Provide the [x, y] coordinate of the cell's center where the given text is located.  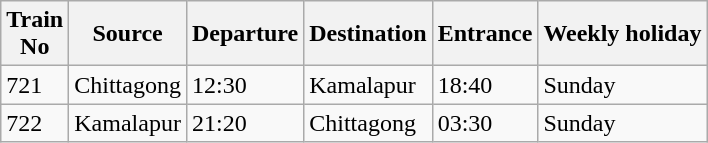
Entrance [485, 34]
722 [35, 123]
Weekly holiday [622, 34]
Destination [368, 34]
03:30 [485, 123]
721 [35, 85]
21:20 [244, 123]
Source [128, 34]
18:40 [485, 85]
12:30 [244, 85]
Departure [244, 34]
TrainNo [35, 34]
